Determine the [X, Y] coordinate at the center of the cell enclosing the given text.  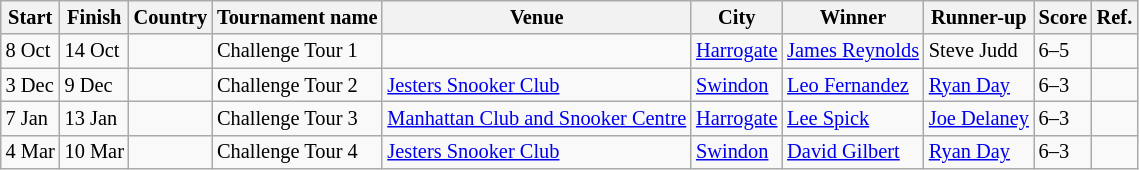
Leo Fernandez [853, 85]
Challenge Tour 1 [297, 51]
Tournament name [297, 17]
Lee Spick [853, 118]
David Gilbert [853, 152]
8 Oct [30, 51]
Challenge Tour 2 [297, 85]
Joe Delaney [979, 118]
Challenge Tour 3 [297, 118]
Challenge Tour 4 [297, 152]
Finish [94, 17]
14 Oct [94, 51]
9 Dec [94, 85]
4 Mar [30, 152]
Score [1063, 17]
13 Jan [94, 118]
Country [170, 17]
Manhattan Club and Snooker Centre [536, 118]
6–5 [1063, 51]
Runner-up [979, 17]
7 Jan [30, 118]
James Reynolds [853, 51]
Winner [853, 17]
Steve Judd [979, 51]
Venue [536, 17]
Ref. [1114, 17]
Start [30, 17]
10 Mar [94, 152]
3 Dec [30, 85]
City [736, 17]
